Scan for the cell matching the given text and deliver its [X, Y] coordinate at center. 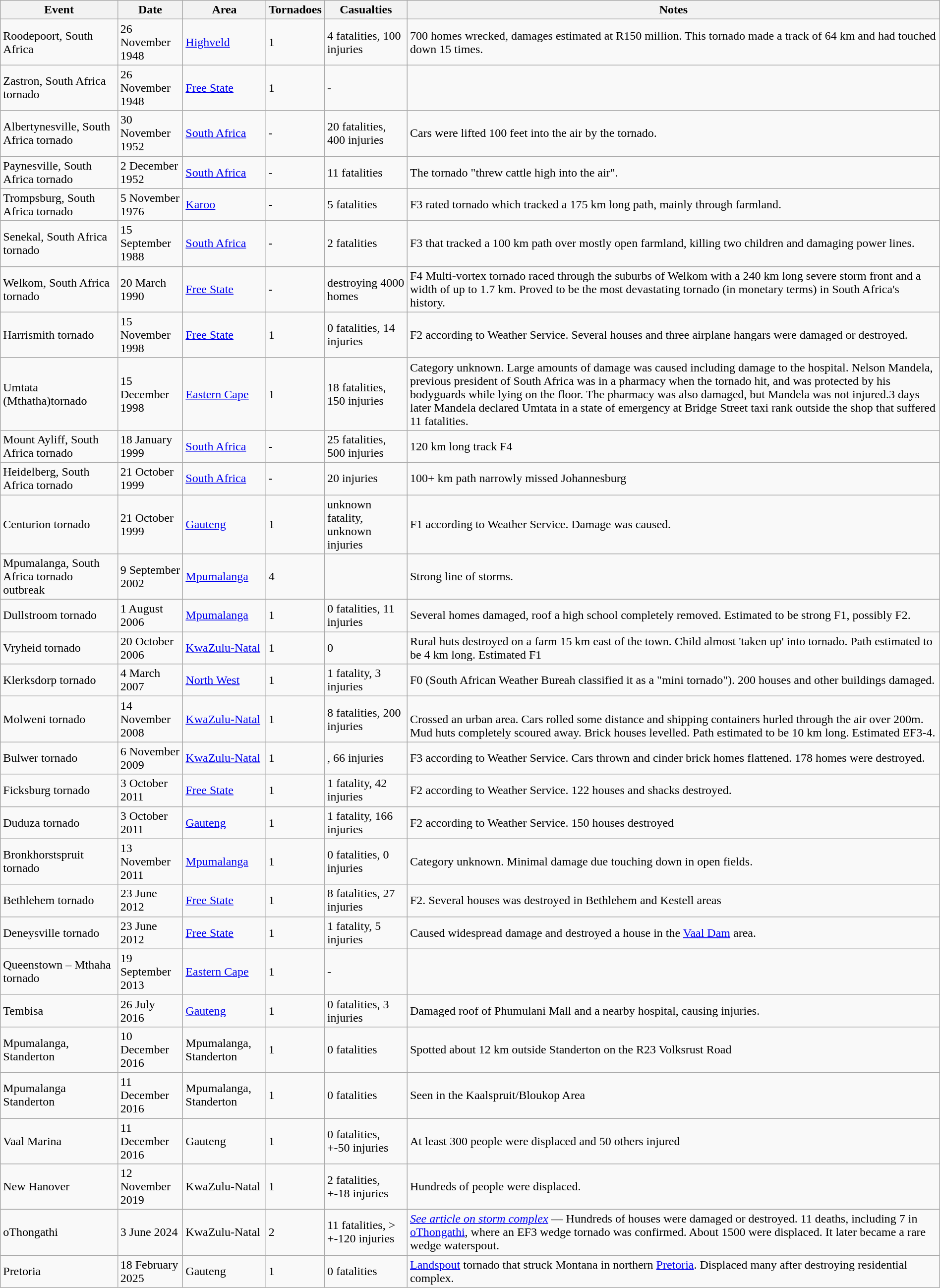
Dullstroom tornado [59, 616]
Duduza tornado [59, 822]
2 fatalities [366, 244]
6 November 2009 [150, 758]
13 November 2011 [150, 861]
Highveld [224, 42]
9 September 2002 [150, 577]
Welkom, South Africa tornado [59, 289]
11 fatalities, > +-120 injuries [366, 1232]
Casualties [366, 10]
0 [366, 648]
15 September 1988 [150, 244]
1 fatality, 3 injuries [366, 680]
Bulwer tornado [59, 758]
19 September 2013 [150, 972]
Category unknown. Minimal damage due touching down in open fields. [673, 861]
Date [150, 10]
1 fatality, 5 injuries [366, 932]
20 March 1990 [150, 289]
North West [224, 680]
, 66 injuries [366, 758]
15 December 1998 [150, 394]
Albertynesville, South Africa tornado [59, 133]
Seen in the Kaalspruit/Bloukop Area [673, 1095]
0 fatalities, 14 injuries [366, 335]
4 fatalities, 100 injuries [366, 42]
11 fatalities [366, 173]
20 injuries [366, 478]
0 fatalities, +-50 injuries [366, 1141]
Cars were lifted 100 feet into the air by the tornado. [673, 133]
3 June 2024 [150, 1232]
Strong line of storms. [673, 577]
1 August 2006 [150, 616]
Heidelberg, South Africa tornado [59, 478]
0 fatalities, 11 injuries [366, 616]
120 km long track F4 [673, 446]
Bethlehem tornado [59, 901]
Mpumalanga, South Africa tornado outbreak [59, 577]
Deneysville tornado [59, 932]
Spotted about 12 km outside Standerton on the R23 Volksrust Road [673, 1049]
18 fatalities, 150 injuries [366, 394]
F0 (South African Weather Bureah classified it as a "mini tornado"). 200 houses and other buildings damaged. [673, 680]
5 fatalities [366, 204]
100+ km path narrowly missed Johannesburg [673, 478]
Paynesville, South Africa tornado [59, 173]
F3 rated tornado which tracked a 175 km long path, mainly through farmland. [673, 204]
Damaged roof of Phumulani Mall and a nearby hospital, causing injuries. [673, 1011]
0 fatalities, 0 injuries [366, 861]
F1 according to Weather Service. Damage was caused. [673, 525]
2 [295, 1232]
25 fatalities, 500 injuries [366, 446]
20 October 2006 [150, 648]
Mount Ayliff, South Africa tornado [59, 446]
Senekal, South Africa tornado [59, 244]
8 fatalities, 27 injuries [366, 901]
8 fatalities, 200 injuries [366, 719]
Harrismith tornado [59, 335]
1 fatality, 42 injuries [366, 791]
5 November 1976 [150, 204]
Several homes damaged, roof a high school completely removed. Estimated to be strong F1, possibly F2. [673, 616]
4 [295, 577]
Vryheid tornado [59, 648]
4 March 2007 [150, 680]
Trompsburg, South Africa tornado [59, 204]
Event [59, 10]
At least 300 people were displaced and 50 others injured [673, 1141]
Zastron, South Africa tornado [59, 88]
Karoo [224, 204]
Hundreds of people were displaced. [673, 1187]
26 July 2016 [150, 1011]
MpumalangaStanderton [59, 1095]
0 fatalities, 3 injuries [366, 1011]
F3 that tracked a 100 km path over mostly open farmland, killing two children and damaging power lines. [673, 244]
Rural huts destroyed on a farm 15 km east of the town. Child almost 'taken up' into tornado. Path estimated to be 4 km long. Estimated F1 [673, 648]
Bronkhorstspruit tornado [59, 861]
12 November 2019 [150, 1187]
oThongathi [59, 1232]
18 January 1999 [150, 446]
F2 according to Weather Service. 122 houses and shacks destroyed. [673, 791]
The tornado "threw cattle high into the air". [673, 173]
F2 according to Weather Service. 150 houses destroyed [673, 822]
F3 according to Weather Service. Cars thrown and cinder brick homes flattened. 178 homes were destroyed. [673, 758]
Klerksdorp tornado [59, 680]
1 fatality, 166 injuries [366, 822]
Area [224, 10]
2 December 1952 [150, 173]
unknown fatality, unknown injuries [366, 525]
Vaal Marina [59, 1141]
Pretoria [59, 1272]
Tornadoes [295, 10]
Umtata (Mthatha)tornado [59, 394]
Centurion tornado [59, 525]
30 November 1952 [150, 133]
Notes [673, 10]
Tembisa [59, 1011]
15 November 1998 [150, 335]
2 fatalities, +-18 injuries [366, 1187]
New Hanover [59, 1187]
Queenstown – Mthaha tornado [59, 972]
Ficksburg tornado [59, 791]
Landspout tornado that struck Montana in northern Pretoria. Displaced many after destroying residential complex. [673, 1272]
20 fatalities, 400 injuries [366, 133]
14 November 2008 [150, 719]
700 homes wrecked, damages estimated at R150 million. This tornado made a track of 64 km and had touched down 15 times. [673, 42]
18 February 2025 [150, 1272]
destroying 4000 homes [366, 289]
F2. Several houses was destroyed in Bethlehem and Kestell areas [673, 901]
F2 according to Weather Service. Several houses and three airplane hangars were damaged or destroyed. [673, 335]
Roodepoort, South Africa [59, 42]
10 December 2016 [150, 1049]
Molweni tornado [59, 719]
Caused widespread damage and destroyed a house in the Vaal Dam area. [673, 932]
